Identify which cell holds the provided text, then report its [x, y] central coordinate. 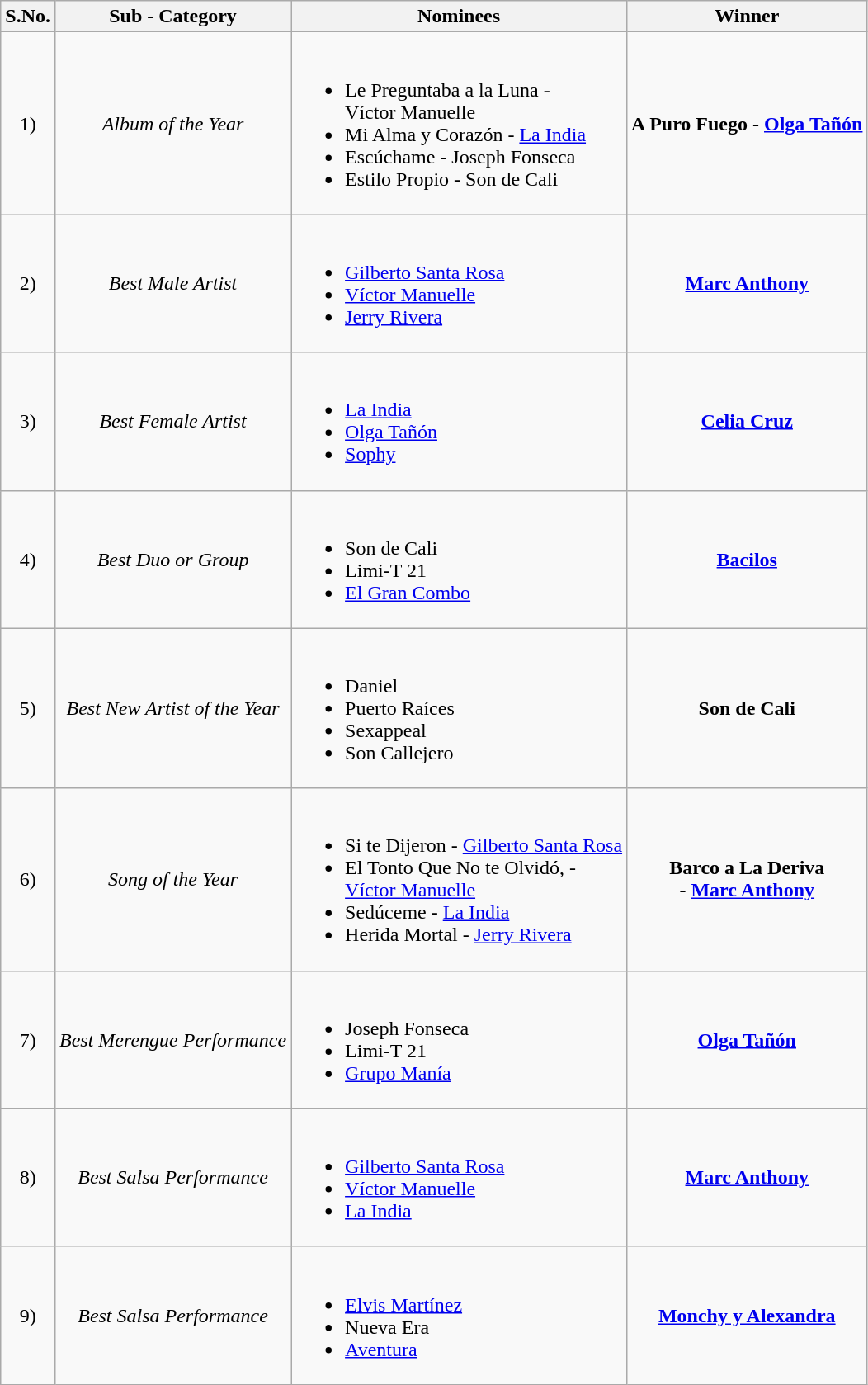
7) [28, 1040]
S.No. [28, 17]
6) [28, 880]
Best Duo or Group [172, 560]
Joseph FonsecaLimi-T 21Grupo Manía [459, 1040]
La IndiaOlga TañónSophy [459, 421]
Son de CaliLimi-T 21El Gran Combo [459, 560]
Monchy y Alexandra [748, 1316]
Song of the Year [172, 880]
A Puro Fuego - Olga Tañón [748, 124]
Barco a La Deriva - Marc Anthony [748, 880]
Le Preguntaba a la Luna - Víctor ManuelleMi Alma y Corazón - La IndiaEscúchame - Joseph FonsecaEstilo Propio - Son de Cali [459, 124]
2) [28, 284]
Si te Dijeron - Gilberto Santa RosaEl Tonto Que No te Olvidó, - Víctor ManuelleSedúceme - La IndiaHerida Mortal - Jerry Rivera [459, 880]
Olga Tañón [748, 1040]
1) [28, 124]
Son de Cali [748, 708]
Gilberto Santa RosaVíctor ManuelleJerry Rivera [459, 284]
Bacilos [748, 560]
Best Male Artist [172, 284]
Winner [748, 17]
9) [28, 1316]
Elvis MartínezNueva EraAventura [459, 1316]
Celia Cruz [748, 421]
8) [28, 1177]
Gilberto Santa RosaVíctor ManuelleLa India [459, 1177]
Best New Artist of the Year [172, 708]
Best Female Artist [172, 421]
Best Merengue Performance [172, 1040]
5) [28, 708]
3) [28, 421]
4) [28, 560]
Sub - Category [172, 17]
Nominees [459, 17]
Album of the Year [172, 124]
DanielPuerto RaícesSexappealSon Callejero [459, 708]
